Capture the cell that displays the provided text and extract its (X, Y) central coordinate. 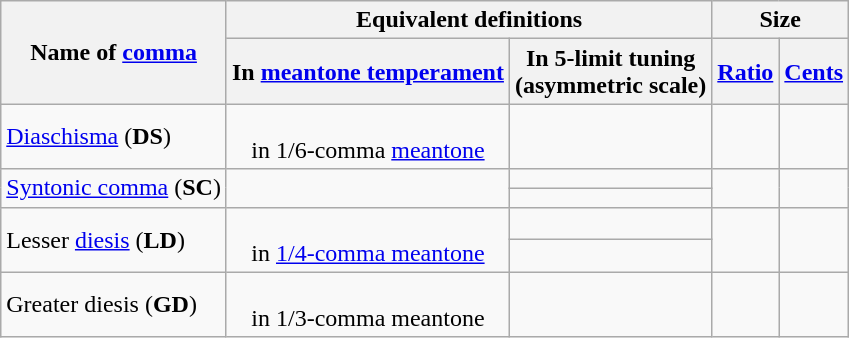
Syntonic comma (SC) (114, 188)
Equivalent definitions (468, 20)
Greater diesis (GD) (114, 304)
Diaschisma (DS) (114, 136)
in 1/4-comma meantone (368, 240)
Ratio (746, 72)
Name of comma (114, 52)
in 1/6-comma meantone (368, 136)
Cents (814, 72)
Size (780, 20)
in 1/3-comma meantone (368, 304)
In meantone temperament (368, 72)
In 5-limit tuning(asymmetric scale) (610, 72)
Lesser diesis (LD) (114, 240)
